For the text-containing cell, return its midpoint in [X, Y] coordinate format. 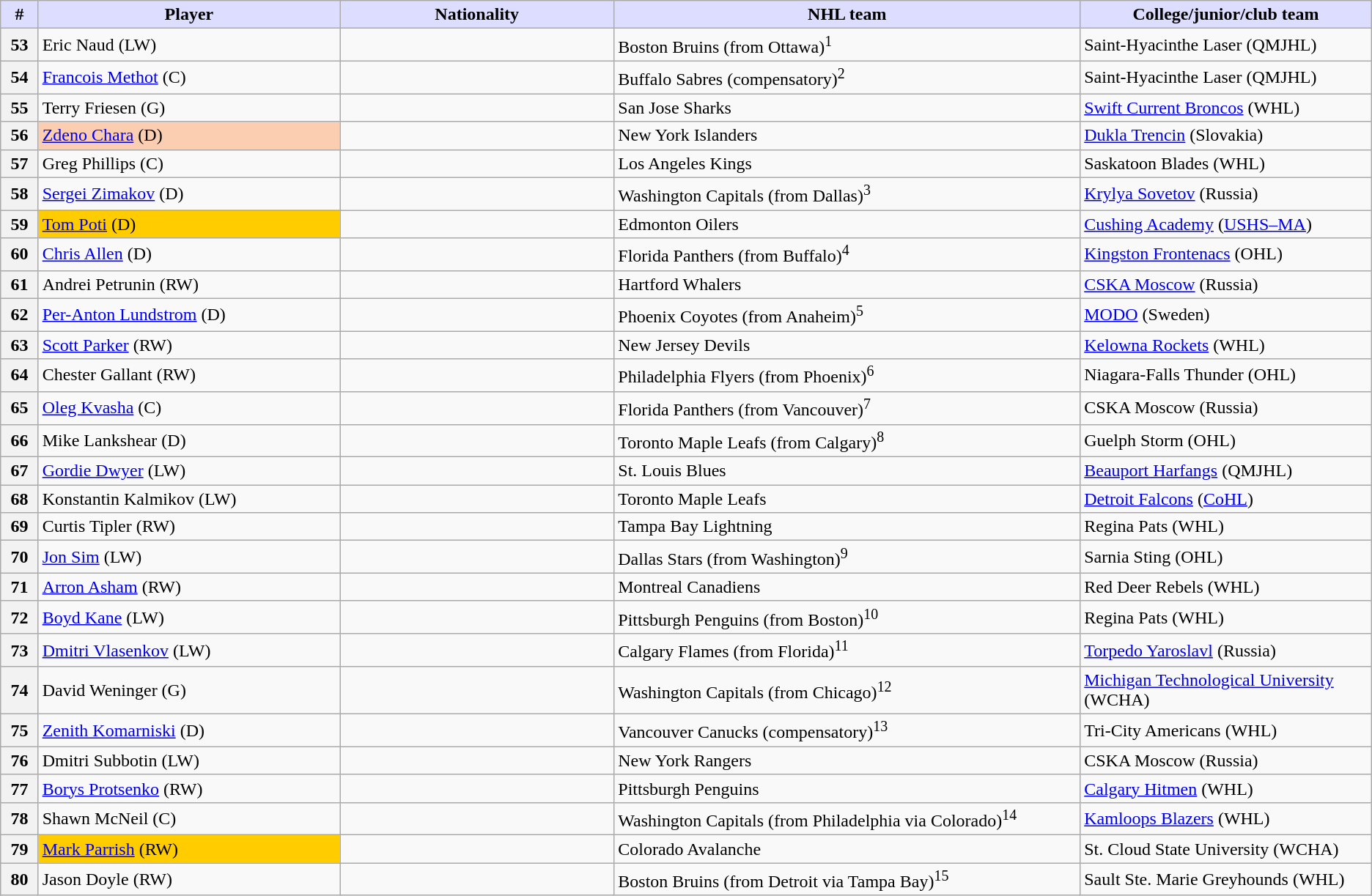
David Weninger (G) [189, 690]
Greg Phillips (C) [189, 163]
Boston Bruins (from Ottawa)1 [847, 45]
Vancouver Canucks (compensatory)13 [847, 731]
77 [19, 788]
Tri-City Americans (WHL) [1226, 731]
66 [19, 441]
Zenith Komarniski (D) [189, 731]
Michigan Technological University (WCHA) [1226, 690]
Player [189, 15]
Red Deer Rebels (WHL) [1226, 587]
Sault Ste. Marie Greyhounds (WHL) [1226, 879]
Tom Poti (D) [189, 224]
Calgary Flames (from Florida)11 [847, 651]
75 [19, 731]
Terry Friesen (G) [189, 108]
Nationality [477, 15]
Kelowna Rockets (WHL) [1226, 345]
Colorado Avalanche [847, 849]
Francois Methot (C) [189, 78]
Per-Anton Lundstrom (D) [189, 315]
St. Cloud State University (WCHA) [1226, 849]
Zdeno Chara (D) [189, 136]
55 [19, 108]
58 [19, 193]
Dallas Stars (from Washington)9 [847, 557]
Andrei Petrunin (RW) [189, 284]
Eric Naud (LW) [189, 45]
64 [19, 375]
San Jose Sharks [847, 108]
Hartford Whalers [847, 284]
Beauport Harfangs (QMJHL) [1226, 471]
Cushing Academy (USHS–MA) [1226, 224]
59 [19, 224]
Guelph Storm (OHL) [1226, 441]
Krylya Sovetov (Russia) [1226, 193]
54 [19, 78]
Mike Lankshear (D) [189, 441]
Toronto Maple Leafs [847, 499]
Washington Capitals (from Chicago)12 [847, 690]
Boston Bruins (from Detroit via Tampa Bay)15 [847, 879]
Sergei Zimakov (D) [189, 193]
Calgary Hitmen (WHL) [1226, 788]
Dukla Trencin (Slovakia) [1226, 136]
53 [19, 45]
Tampa Bay Lightning [847, 527]
Pittsburgh Penguins [847, 788]
Niagara-Falls Thunder (OHL) [1226, 375]
Chris Allen (D) [189, 255]
Borys Protsenko (RW) [189, 788]
Philadelphia Flyers (from Phoenix)6 [847, 375]
Mark Parrish (RW) [189, 849]
78 [19, 819]
Toronto Maple Leafs (from Calgary)8 [847, 441]
Curtis Tipler (RW) [189, 527]
Buffalo Sabres (compensatory)2 [847, 78]
MODO (Sweden) [1226, 315]
63 [19, 345]
Oleg Kvasha (C) [189, 409]
Gordie Dwyer (LW) [189, 471]
79 [19, 849]
Edmonton Oilers [847, 224]
Dmitri Vlasenkov (LW) [189, 651]
Jon Sim (LW) [189, 557]
Detroit Falcons (CoHL) [1226, 499]
57 [19, 163]
Boyd Kane (LW) [189, 617]
61 [19, 284]
Florida Panthers (from Buffalo)4 [847, 255]
New Jersey Devils [847, 345]
St. Louis Blues [847, 471]
NHL team [847, 15]
New York Rangers [847, 760]
60 [19, 255]
62 [19, 315]
72 [19, 617]
Phoenix Coyotes (from Anaheim)5 [847, 315]
74 [19, 690]
Jason Doyle (RW) [189, 879]
Torpedo Yaroslavl (Russia) [1226, 651]
Swift Current Broncos (WHL) [1226, 108]
College/junior/club team [1226, 15]
Konstantin Kalmikov (LW) [189, 499]
Kingston Frontenacs (OHL) [1226, 255]
New York Islanders [847, 136]
76 [19, 760]
Montreal Canadiens [847, 587]
71 [19, 587]
Scott Parker (RW) [189, 345]
# [19, 15]
Los Angeles Kings [847, 163]
80 [19, 879]
Sarnia Sting (OHL) [1226, 557]
Chester Gallant (RW) [189, 375]
Washington Capitals (from Philadelphia via Colorado)14 [847, 819]
70 [19, 557]
67 [19, 471]
Saskatoon Blades (WHL) [1226, 163]
Washington Capitals (from Dallas)3 [847, 193]
69 [19, 527]
65 [19, 409]
Dmitri Subbotin (LW) [189, 760]
Shawn McNeil (C) [189, 819]
73 [19, 651]
Pittsburgh Penguins (from Boston)10 [847, 617]
Arron Asham (RW) [189, 587]
Kamloops Blazers (WHL) [1226, 819]
68 [19, 499]
Florida Panthers (from Vancouver)7 [847, 409]
56 [19, 136]
